Locate the cell with the specified text and output its [X, Y] center coordinate. 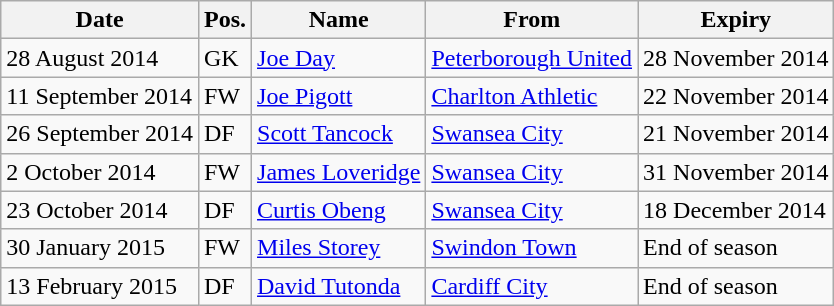
28 August 2014 [100, 58]
GK [224, 58]
2 October 2014 [100, 172]
Pos. [224, 20]
18 December 2014 [736, 210]
23 October 2014 [100, 210]
11 September 2014 [100, 96]
22 November 2014 [736, 96]
From [532, 20]
James Loveridge [339, 172]
28 November 2014 [736, 58]
Miles Storey [339, 248]
Date [100, 20]
Scott Tancock [339, 134]
31 November 2014 [736, 172]
13 February 2015 [100, 286]
Joe Day [339, 58]
30 January 2015 [100, 248]
Swindon Town [532, 248]
Curtis Obeng [339, 210]
26 September 2014 [100, 134]
Name [339, 20]
Cardiff City [532, 286]
David Tutonda [339, 286]
Joe Pigott [339, 96]
21 November 2014 [736, 134]
Peterborough United [532, 58]
Charlton Athletic [532, 96]
Expiry [736, 20]
